Return (X, Y) of the center of cell containing provided text 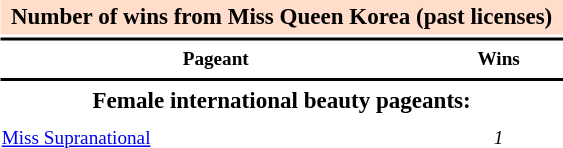
Pageant (216, 60)
Number of wins from Miss Queen Korea (past licenses) (282, 18)
Wins (498, 60)
Female international beauty pageants: (282, 102)
